Extract the [x, y] coordinate from the center of the cell holding the provided text.  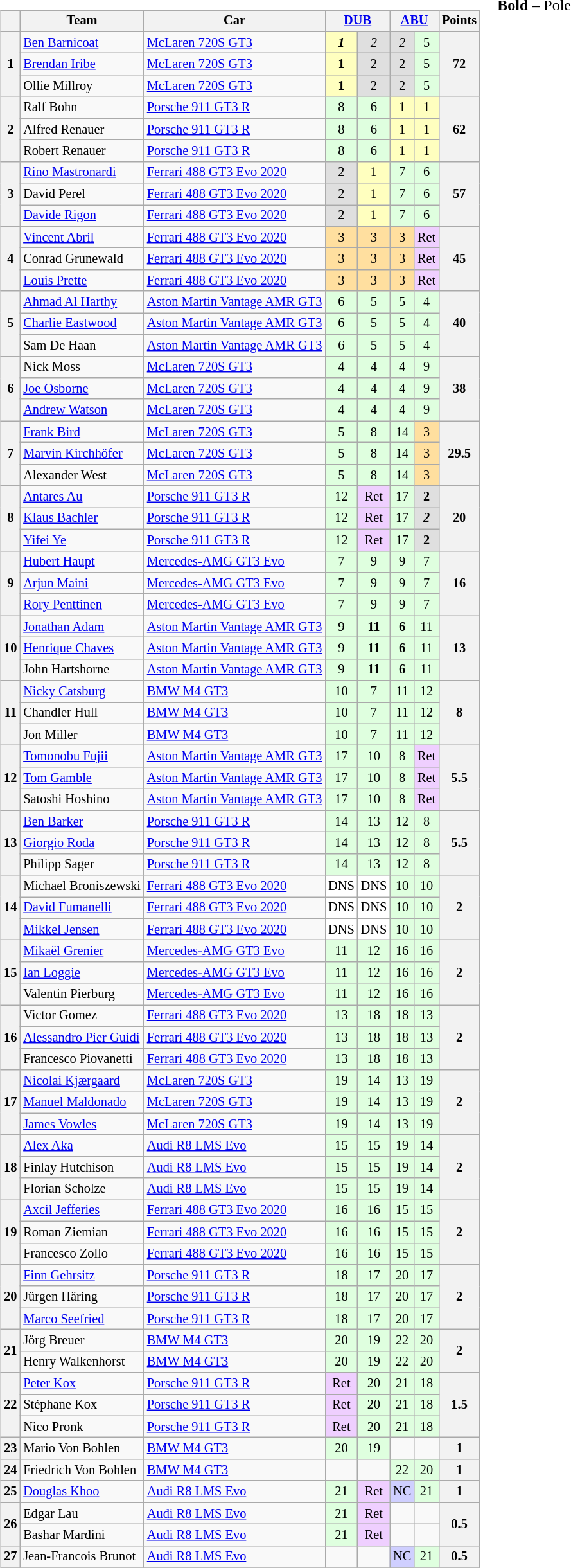
Henrique Chaves [82, 648]
Alfred Renauer [82, 129]
Robert Renauer [82, 151]
Marco Seefried [82, 1319]
Roman Ziemian [82, 1232]
Bashar Mardini [82, 1535]
Michael Broniszewski [82, 886]
Mikkel Jensen [82, 929]
62 [459, 129]
Florian Scholze [82, 1189]
Axcil Jefferies [82, 1211]
Valentin Pierburg [82, 994]
23 [10, 1448]
Alex Aka [82, 1146]
27 [10, 1556]
Jon Miller [82, 735]
James Vowles [82, 1124]
24 [10, 1470]
Nicky Catsburg [82, 691]
Arjun Maini [82, 584]
DUB [357, 21]
Vincent Abril [82, 237]
Edgar Lau [82, 1513]
Brendan Iribe [82, 64]
Charlie Eastwood [82, 324]
Klaus Bachler [82, 519]
David Perel [82, 194]
Francesco Zollo [82, 1254]
Philipp Sager [82, 864]
Marvin Kirchhöfer [82, 454]
Car [234, 21]
25 [10, 1492]
Alexander West [82, 475]
Jonathan Adam [82, 627]
38 [459, 388]
Joe Osborne [82, 389]
Sam De Haan [82, 345]
Andrew Watson [82, 410]
Alessandro Pier Guidi [82, 1037]
Ian Loggie [82, 973]
Team [82, 21]
Ralf Bohn [82, 107]
Tom Gamble [82, 778]
45 [459, 258]
Antares Au [82, 497]
Mario Von Bohlen [82, 1448]
Douglas Khoo [82, 1492]
Manuel Maldonado [82, 1102]
Ben Barnicoat [82, 42]
Chandler Hull [82, 713]
Finn Gehrsitz [82, 1276]
Friedrich Von Bohlen [82, 1470]
40 [459, 324]
Hubert Haupt [82, 562]
29.5 [459, 454]
Nicolai Kjærgaard [82, 1081]
72 [459, 64]
Davide Rigon [82, 216]
Yifei Ye [82, 540]
Rino Mastronardi [82, 172]
57 [459, 194]
Tomonobu Fujii [82, 756]
Ahmad Al Harthy [82, 302]
Stéphane Kox [82, 1405]
Jean-Francois Brunot [82, 1556]
26 [10, 1524]
Conrad Grunewald [82, 259]
Ollie Millroy [82, 86]
Nico Pronk [82, 1427]
Peter Kox [82, 1384]
John Hartshorne [82, 670]
Victor Gomez [82, 1016]
Satoshi Hoshino [82, 799]
Jürgen Häring [82, 1297]
Finlay Hutchison [82, 1167]
Points [459, 21]
Louis Prette [82, 281]
David Fumanelli [82, 908]
1.5 [459, 1405]
Giorgio Roda [82, 843]
Jörg Breuer [82, 1341]
Mikaël Grenier [82, 951]
ABU [414, 21]
Francesco Piovanetti [82, 1059]
Henry Walkenhorst [82, 1362]
Nick Moss [82, 367]
Ben Barker [82, 821]
Rory Penttinen [82, 605]
Frank Bird [82, 432]
